Scan for the cell matching the given text and deliver its [X, Y] coordinate at center. 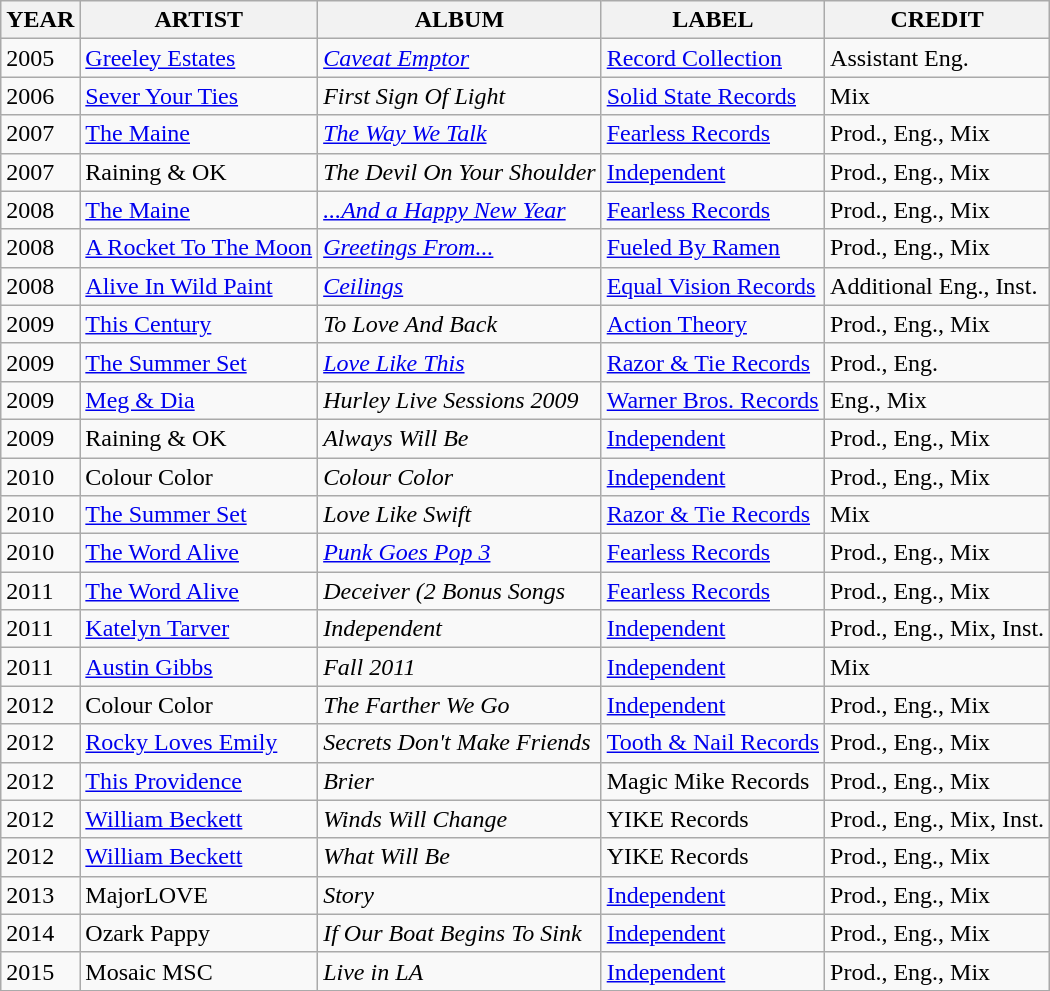
Assistant Eng. [938, 58]
Story [460, 895]
Love Like This [460, 362]
YEAR [40, 20]
First Sign Of Light [460, 96]
...And a Happy New Year [460, 210]
2015 [40, 971]
ALBUM [460, 20]
MajorLOVE [199, 895]
Ceilings [460, 286]
Mosaic MSC [199, 971]
Katelyn Tarver [199, 629]
Punk Goes Pop 3 [460, 553]
Greeley Estates [199, 58]
Hurley Live Sessions 2009 [460, 400]
LABEL [712, 20]
Always Will Be [460, 438]
Meg & Dia [199, 400]
2005 [40, 58]
Caveat Emptor [460, 58]
Magic Mike Records [712, 781]
Record Collection [712, 58]
A Rocket To The Moon [199, 248]
Prod., Eng. [938, 362]
The Devil On Your Shoulder [460, 172]
Warner Bros. Records [712, 400]
ARTIST [199, 20]
2014 [40, 933]
Love Like Swift [460, 515]
Additional Eng., Inst. [938, 286]
Solid State Records [712, 96]
Brier [460, 781]
Fueled By Ramen [712, 248]
2013 [40, 895]
This Providence [199, 781]
Ozark Pappy [199, 933]
Sever Your Ties [199, 96]
Austin Gibbs [199, 667]
Fall 2011 [460, 667]
Action Theory [712, 324]
2006 [40, 96]
Rocky Loves Emily [199, 743]
Greetings From... [460, 248]
Tooth & Nail Records [712, 743]
What Will Be [460, 857]
The Farther We Go [460, 705]
Secrets Don't Make Friends [460, 743]
If Our Boat Begins To Sink [460, 933]
CREDIT [938, 20]
This Century [199, 324]
Deceiver (2 Bonus Songs [460, 591]
Eng., Mix [938, 400]
The Way We Talk [460, 134]
To Love And Back [460, 324]
Live in LA [460, 971]
Alive In Wild Paint [199, 286]
Winds Will Change [460, 819]
Equal Vision Records [712, 286]
